Find where the given text appears and provide that cell's center as (X, Y) coordinate. 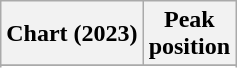
Chart (2023) (72, 34)
Peak position (189, 34)
